Detect which cell encompasses the target text, then output its [X, Y] center coordinate. 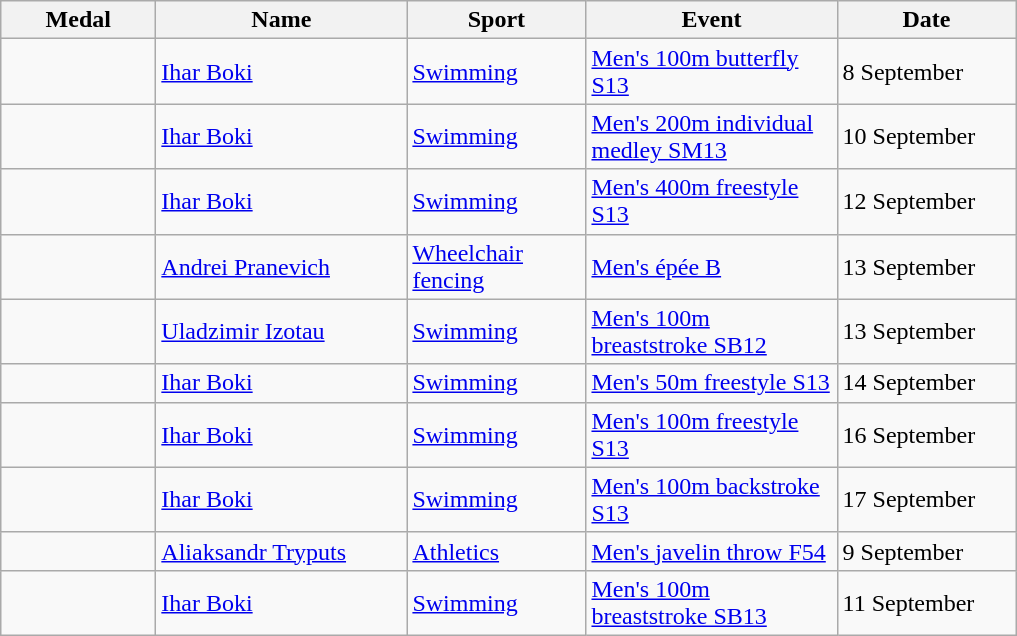
Men's 100m butterfly S13 [712, 72]
8 September [926, 72]
Men's 100m backstroke S13 [712, 500]
Aliaksandr Tryputs [282, 551]
Andrei Pranevich [282, 266]
Men's 100m freestyle S13 [712, 434]
Medal [78, 20]
11 September [926, 602]
Men's 50m freestyle S13 [712, 383]
14 September [926, 383]
Athletics [496, 551]
12 September [926, 202]
Name [282, 20]
Date [926, 20]
Men's javelin throw F54 [712, 551]
9 September [926, 551]
10 September [926, 136]
Men's 400m freestyle S13 [712, 202]
17 September [926, 500]
Wheelchair fencing [496, 266]
16 September [926, 434]
Uladzimir Izotau [282, 332]
Sport [496, 20]
Men's 100m breaststroke SB13 [712, 602]
Men's 200m individual medley SM13 [712, 136]
Men's épée B [712, 266]
Event [712, 20]
Men's 100m breaststroke SB12 [712, 332]
